Provide the [X, Y] coordinate of the cell's center where the given text is located.  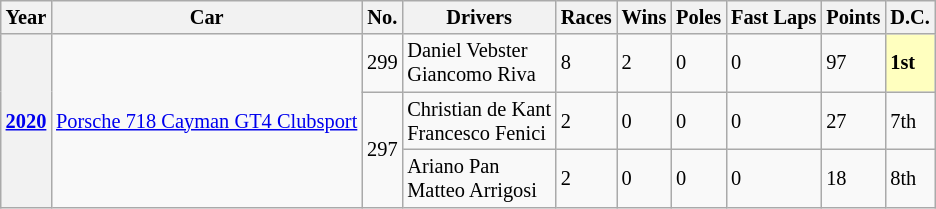
Christian de Kant Francesco Fenici [479, 121]
D.C. [910, 17]
Porsche 718 Cayman GT4 Clubsport [206, 120]
Ariano Pan Matteo Arrigosi [479, 178]
No. [382, 17]
299 [382, 63]
18 [853, 178]
Car [206, 17]
Wins [644, 17]
7th [910, 121]
97 [853, 63]
8 [586, 63]
Points [853, 17]
1st [910, 63]
Fast Laps [774, 17]
8th [910, 178]
297 [382, 150]
Races [586, 17]
2020 [26, 120]
27 [853, 121]
Drivers [479, 17]
Poles [698, 17]
Daniel Vebster Giancomo Riva [479, 63]
Year [26, 17]
